Identify which cell holds the provided text, then report its (x, y) central coordinate. 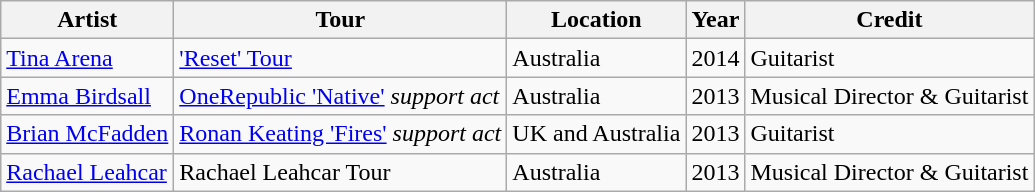
Credit (890, 20)
Artist (88, 20)
'Reset' Tour (340, 58)
Tour (340, 20)
2014 (716, 58)
Rachael Leahcar Tour (340, 172)
Brian McFadden (88, 134)
OneRepublic 'Native' support act (340, 96)
Ronan Keating 'Fires' support act (340, 134)
UK and Australia (596, 134)
Location (596, 20)
Tina Arena (88, 58)
Rachael Leahcar (88, 172)
Year (716, 20)
Emma Birdsall (88, 96)
